Detect which cell encompasses the target text, then output its [x, y] center coordinate. 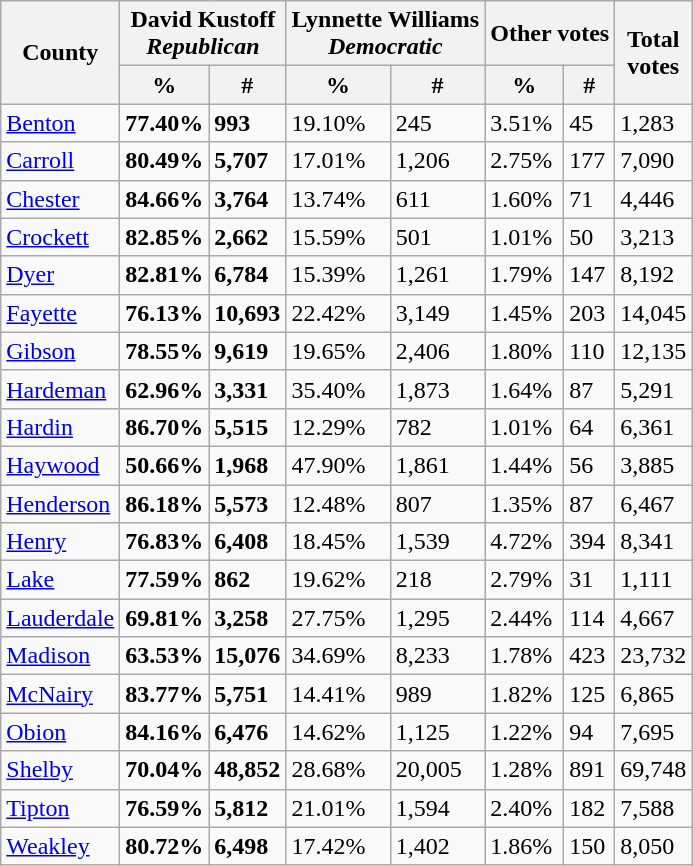
9,619 [248, 351]
5,573 [248, 503]
7,695 [654, 732]
8,341 [654, 542]
1.22% [524, 732]
782 [438, 427]
2.75% [524, 161]
5,291 [654, 389]
6,498 [248, 846]
12,135 [654, 351]
76.13% [164, 313]
82.81% [164, 275]
3,331 [248, 389]
Madison [60, 656]
McNairy [60, 694]
50.66% [164, 465]
5,751 [248, 694]
1,206 [438, 161]
19.62% [338, 580]
Lauderdale [60, 618]
2.44% [524, 618]
22.42% [338, 313]
6,408 [248, 542]
83.77% [164, 694]
Carroll [60, 161]
Chester [60, 199]
6,784 [248, 275]
1,861 [438, 465]
13.74% [338, 199]
18.45% [338, 542]
Tipton [60, 808]
1,295 [438, 618]
6,361 [654, 427]
1.86% [524, 846]
203 [590, 313]
245 [438, 123]
76.83% [164, 542]
80.49% [164, 161]
86.18% [164, 503]
147 [590, 275]
64 [590, 427]
27.75% [338, 618]
1.79% [524, 275]
86.70% [164, 427]
1.64% [524, 389]
12.48% [338, 503]
6,476 [248, 732]
County [60, 52]
63.53% [164, 656]
Totalvotes [654, 52]
891 [590, 770]
Henry [60, 542]
1,125 [438, 732]
84.66% [164, 199]
501 [438, 237]
1,539 [438, 542]
23,732 [654, 656]
Lynnette WilliamsDemocratic [386, 34]
Weakley [60, 846]
Benton [60, 123]
80.72% [164, 846]
21.01% [338, 808]
Hardin [60, 427]
1.80% [524, 351]
5,812 [248, 808]
114 [590, 618]
50 [590, 237]
2.79% [524, 580]
17.42% [338, 846]
2,406 [438, 351]
19.65% [338, 351]
Dyer [60, 275]
423 [590, 656]
14,045 [654, 313]
177 [590, 161]
1.44% [524, 465]
1,261 [438, 275]
1,402 [438, 846]
15,076 [248, 656]
1.35% [524, 503]
2,662 [248, 237]
15.59% [338, 237]
7,090 [654, 161]
110 [590, 351]
14.41% [338, 694]
David KustoffRepublican [203, 34]
15.39% [338, 275]
Shelby [60, 770]
47.90% [338, 465]
69.81% [164, 618]
862 [248, 580]
807 [438, 503]
19.10% [338, 123]
3,764 [248, 199]
3,149 [438, 313]
7,588 [654, 808]
1,594 [438, 808]
3,885 [654, 465]
394 [590, 542]
28.68% [338, 770]
Fayette [60, 313]
94 [590, 732]
82.85% [164, 237]
76.59% [164, 808]
1.82% [524, 694]
1,111 [654, 580]
4.72% [524, 542]
182 [590, 808]
6,467 [654, 503]
34.69% [338, 656]
20,005 [438, 770]
4,446 [654, 199]
70.04% [164, 770]
1,873 [438, 389]
Henderson [60, 503]
78.55% [164, 351]
56 [590, 465]
71 [590, 199]
35.40% [338, 389]
993 [248, 123]
611 [438, 199]
1,968 [248, 465]
8,233 [438, 656]
1.45% [524, 313]
62.96% [164, 389]
48,852 [248, 770]
Lake [60, 580]
8,192 [654, 275]
3,213 [654, 237]
12.29% [338, 427]
2.40% [524, 808]
1.60% [524, 199]
84.16% [164, 732]
1.28% [524, 770]
Gibson [60, 351]
5,707 [248, 161]
1,283 [654, 123]
150 [590, 846]
Crockett [60, 237]
218 [438, 580]
3.51% [524, 123]
989 [438, 694]
14.62% [338, 732]
125 [590, 694]
Hardeman [60, 389]
17.01% [338, 161]
Obion [60, 732]
77.59% [164, 580]
77.40% [164, 123]
45 [590, 123]
8,050 [654, 846]
10,693 [248, 313]
Haywood [60, 465]
31 [590, 580]
4,667 [654, 618]
6,865 [654, 694]
69,748 [654, 770]
1.78% [524, 656]
5,515 [248, 427]
Other votes [550, 34]
3,258 [248, 618]
